Return (X, Y) of the center of cell containing provided text 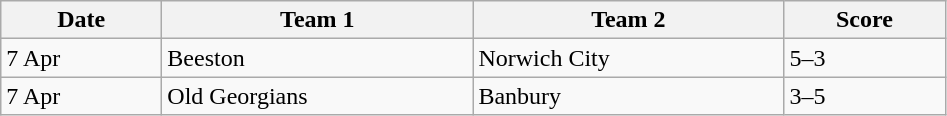
Norwich City (628, 58)
Team 2 (628, 20)
Date (82, 20)
5–3 (864, 58)
Score (864, 20)
Beeston (318, 58)
Banbury (628, 96)
3–5 (864, 96)
Team 1 (318, 20)
Old Georgians (318, 96)
